Search for the cell housing the specified text and yield its [X, Y] center coordinate. 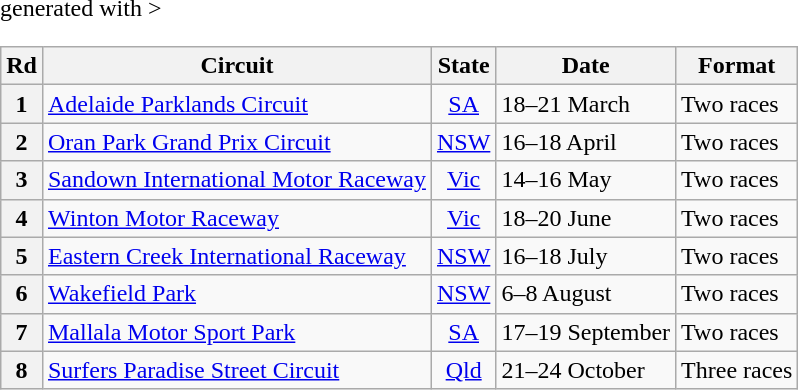
Oran Park Grand Prix Circuit [236, 142]
Mallala Motor Sport Park [236, 332]
2 [22, 142]
18–20 June [586, 218]
Sandown International Motor Raceway [236, 180]
Rd [22, 66]
Eastern Creek International Raceway [236, 256]
6 [22, 294]
5 [22, 256]
Qld [463, 370]
8 [22, 370]
3 [22, 180]
Date [586, 66]
4 [22, 218]
Three races [737, 370]
16–18 July [586, 256]
14–16 May [586, 180]
Wakefield Park [236, 294]
Circuit [236, 66]
Surfers Paradise Street Circuit [236, 370]
18–21 March [586, 104]
7 [22, 332]
State [463, 66]
17–19 September [586, 332]
21–24 October [586, 370]
Adelaide Parklands Circuit [236, 104]
1 [22, 104]
Format [737, 66]
6–8 August [586, 294]
Winton Motor Raceway [236, 218]
16–18 April [586, 142]
